Scan for the cell matching the given text and deliver its (x, y) coordinate at center. 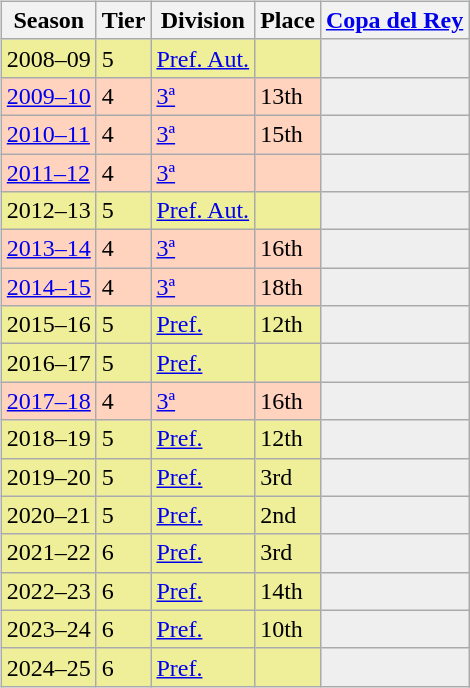
2011–12 (48, 173)
2022–23 (48, 591)
2010–11 (48, 134)
Season (48, 20)
2018–19 (48, 439)
18th (288, 287)
2016–17 (48, 363)
14th (288, 591)
2nd (288, 515)
Copa del Rey (394, 20)
Tier (124, 20)
2008–09 (48, 58)
2012–13 (48, 211)
2013–14 (48, 249)
2014–15 (48, 287)
Division (203, 20)
2009–10 (48, 96)
2024–25 (48, 667)
13th (288, 96)
2021–22 (48, 553)
10th (288, 629)
2017–18 (48, 401)
15th (288, 134)
Place (288, 20)
2015–16 (48, 325)
2020–21 (48, 515)
2023–24 (48, 629)
2019–20 (48, 477)
